Locate the cell with the specified text and output its (X, Y) center coordinate. 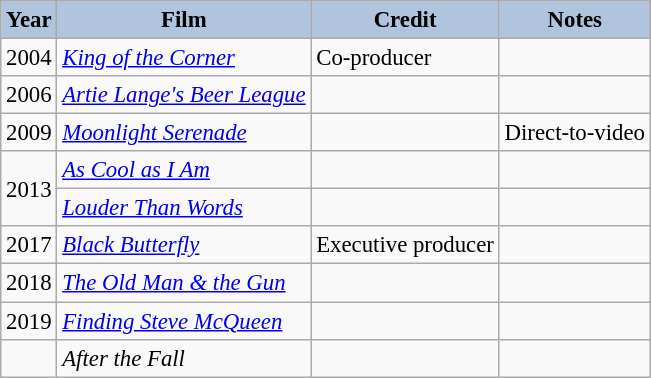
2018 (29, 283)
Moonlight Serenade (184, 133)
2017 (29, 245)
Co-producer (405, 58)
2006 (29, 95)
Year (29, 20)
2013 (29, 188)
2009 (29, 133)
Credit (405, 20)
Direct-to-video (574, 133)
Louder Than Words (184, 208)
Artie Lange's Beer League (184, 95)
2019 (29, 321)
As Cool as I Am (184, 170)
2004 (29, 58)
After the Fall (184, 358)
King of the Corner (184, 58)
Notes (574, 20)
Executive producer (405, 245)
Black Butterfly (184, 245)
Finding Steve McQueen (184, 321)
Film (184, 20)
The Old Man & the Gun (184, 283)
